Locate the cell with the specified text and output its (x, y) center coordinate. 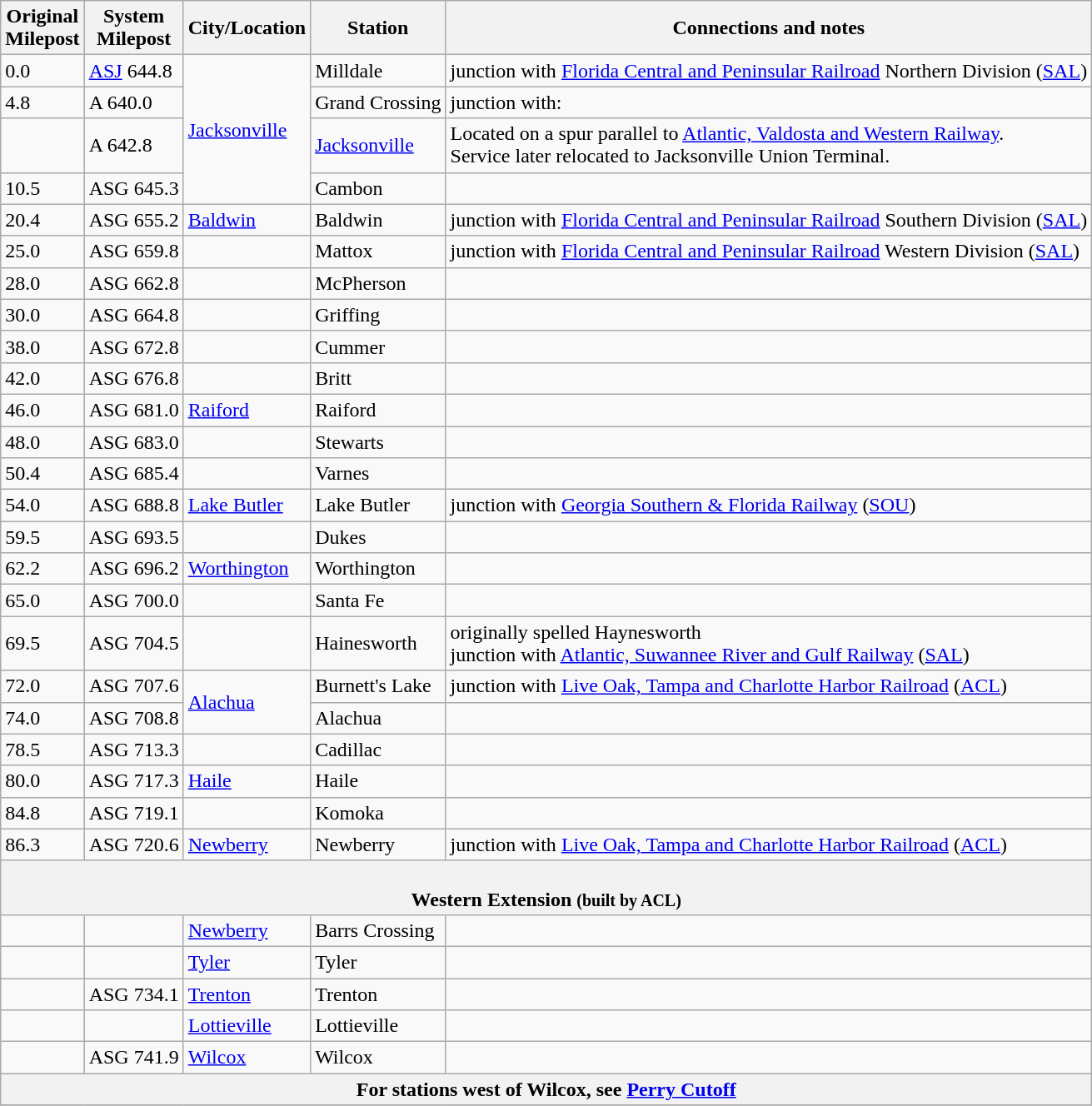
Connections and notes (769, 28)
junction with Florida Central and Peninsular Railroad Northern Division (SAL) (769, 71)
78.5 (42, 750)
Dukes (378, 537)
ASG 685.4 (133, 474)
50.4 (42, 474)
80.0 (42, 781)
ASG 664.8 (133, 315)
ASG 719.1 (133, 813)
4.8 (42, 102)
ASG 662.8 (133, 283)
ASG 659.8 (133, 252)
69.5 (42, 643)
A 642.8 (133, 145)
ASG 672.8 (133, 346)
ASG 688.8 (133, 506)
Hainesworth (378, 643)
Milldale (378, 71)
ASG 707.6 (133, 686)
ASG 696.2 (133, 569)
ASG 655.2 (133, 220)
Barrs Crossing (378, 930)
Varnes (378, 474)
84.8 (42, 813)
ASG 717.3 (133, 781)
ASG 700.0 (133, 600)
Santa Fe (378, 600)
25.0 (42, 252)
McPherson (378, 283)
74.0 (42, 718)
30.0 (42, 315)
38.0 (42, 346)
Griffing (378, 315)
ASG 681.0 (133, 410)
Cummer (378, 346)
48.0 (42, 442)
ASG 741.9 (133, 1058)
OriginalMilepost (42, 28)
ASG 708.8 (133, 718)
Western Extension (built by ACL) (546, 888)
junction with Florida Central and Peninsular Railroad Western Division (SAL) (769, 252)
junction with Georgia Southern & Florida Railway (SOU) (769, 506)
0.0 (42, 71)
Britt (378, 378)
For stations west of Wilcox, see Perry Cutoff (546, 1089)
ASJ 644.8 (133, 71)
originally spelled Haynesworthjunction with Atlantic, Suwannee River and Gulf Railway (SAL) (769, 643)
10.5 (42, 188)
Burnett's Lake (378, 686)
86.3 (42, 844)
Cambon (378, 188)
ASG 704.5 (133, 643)
59.5 (42, 537)
Stewarts (378, 442)
42.0 (42, 378)
72.0 (42, 686)
Located on a spur parallel to Atlantic, Valdosta and Western Railway.Service later relocated to Jacksonville Union Terminal. (769, 145)
Grand Crossing (378, 102)
20.4 (42, 220)
Mattox (378, 252)
City/Location (247, 28)
Cadillac (378, 750)
junction with: (769, 102)
65.0 (42, 600)
62.2 (42, 569)
ASG 734.1 (133, 994)
junction with Florida Central and Peninsular Railroad Southern Division (SAL) (769, 220)
Komoka (378, 813)
28.0 (42, 283)
ASG 645.3 (133, 188)
ASG 683.0 (133, 442)
ASG 713.3 (133, 750)
ASG 720.6 (133, 844)
ASG 693.5 (133, 537)
SystemMilepost (133, 28)
Station (378, 28)
A 640.0 (133, 102)
54.0 (42, 506)
ASG 676.8 (133, 378)
46.0 (42, 410)
